Locate the cell with the specified text and output its (X, Y) center coordinate. 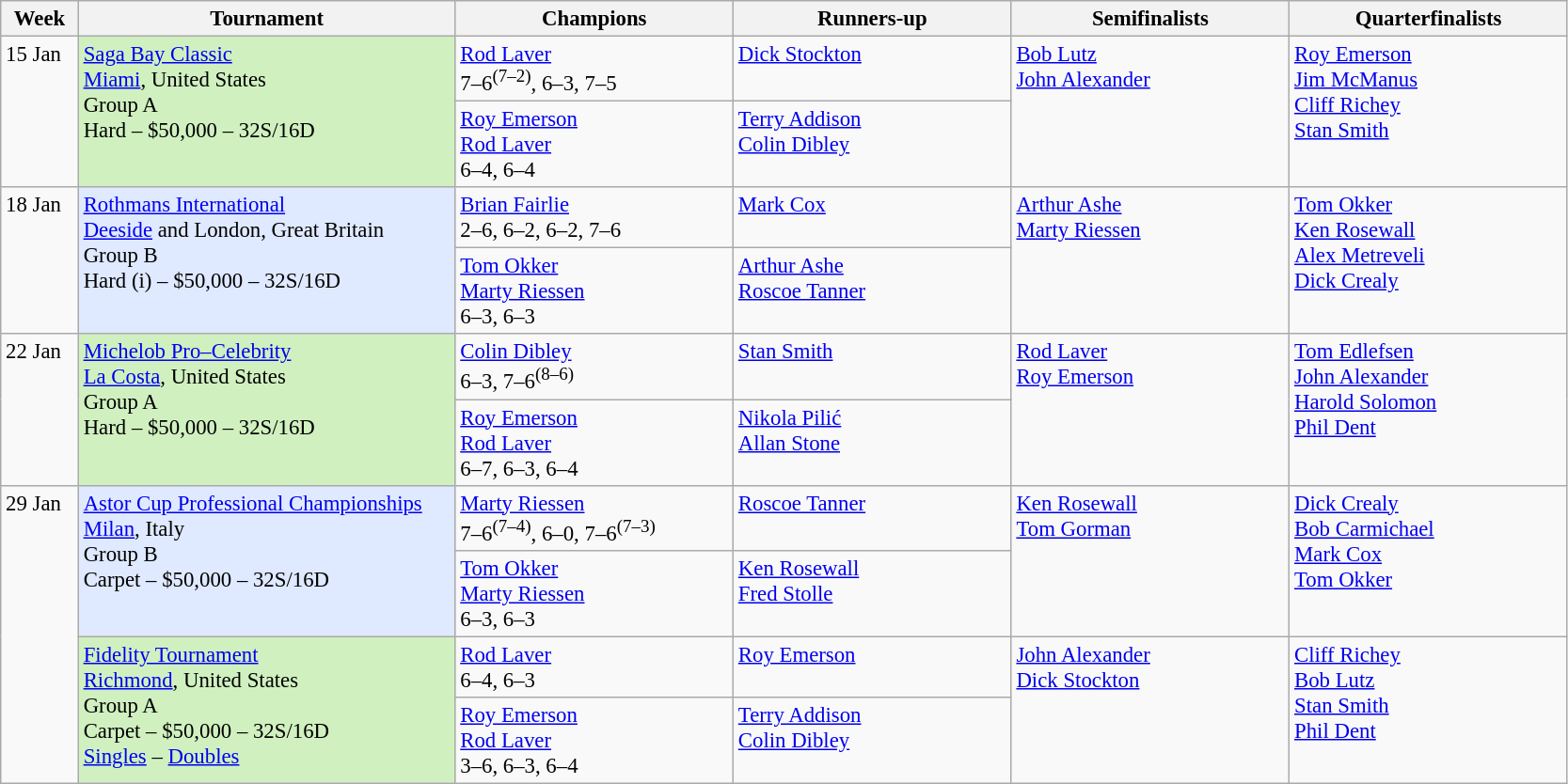
Bob Lutz John Alexander (1150, 113)
Rod Laver7–6(7–2), 6–3, 7–5 (594, 70)
Champions (594, 19)
Tom Edlefsen John Alexander Harold Solomon Phil Dent (1429, 410)
Colin Dibley6–3, 7–6(8–6) (594, 367)
Semifinalists (1150, 19)
22 Jan (40, 410)
Fidelity Tournament Richmond, United StatesGroup ACarpet – $50,000 – 32S/16D Singles – Doubles (267, 710)
Michelob Pro–Celebrity La Costa, United StatesGroup AHard – $50,000 – 32S/16D (267, 410)
Marty Riessen7–6(7–4), 6–0, 7–6(7–3) (594, 517)
Runners-up (873, 19)
29 Jan (40, 634)
Rod Laver Roy Emerson (1150, 410)
Arthur Ashe Marty Riessen (1150, 260)
Saga Bay Classic Miami, United StatesGroup AHard – $50,000 – 32S/16D (267, 113)
Roy Emerson (873, 667)
Nikola Pilić Allan Stone (873, 443)
Rothmans International Deeside and London, Great BritainGroup BHard (i) – $50,000 – 32S/16D (267, 260)
Rod Laver6–4, 6–3 (594, 667)
Stan Smith (873, 367)
Roy Emerson Jim McManus Cliff Richey Stan Smith (1429, 113)
15 Jan (40, 113)
Astor Cup Professional Championships Milan, ItalyGroup BCarpet – $50,000 – 32S/16D (267, 560)
Tom Okker Ken Rosewall Alex Metreveli Dick Crealy (1429, 260)
Roy Emerson Rod Laver6–4, 6–4 (594, 145)
Cliff Richey Bob Lutz Stan Smith Phil Dent (1429, 710)
Mark Cox (873, 218)
Ken Rosewall Fred Stolle (873, 593)
Week (40, 19)
Quarterfinalists (1429, 19)
John Alexander Dick Stockton (1150, 710)
18 Jan (40, 260)
Dick Stockton (873, 70)
Brian Fairlie2–6, 6–2, 6–2, 7–6 (594, 218)
Ken Rosewall Tom Gorman (1150, 560)
Arthur Ashe Roscoe Tanner (873, 291)
Dick Crealy Bob Carmichael Mark Cox Tom Okker (1429, 560)
Roy Emerson Rod Laver6–7, 6–3, 6–4 (594, 443)
Roscoe Tanner (873, 517)
Roy Emerson Rod Laver3–6, 6–3, 6–4 (594, 741)
Tournament (267, 19)
